Scan for the cell matching the given text and deliver its [X, Y] coordinate at center. 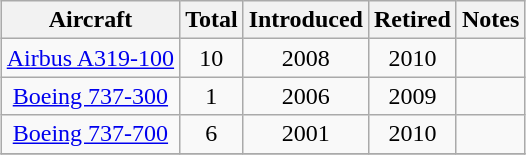
2001 [306, 134]
Boeing 737-700 [90, 134]
Aircraft [90, 20]
6 [212, 134]
Airbus A319-100 [90, 58]
10 [212, 58]
2008 [306, 58]
2009 [412, 96]
2006 [306, 96]
1 [212, 96]
Notes [490, 20]
Retired [412, 20]
Total [212, 20]
Boeing 737-300 [90, 96]
Introduced [306, 20]
